Capture the cell that displays the provided text and extract its (X, Y) central coordinate. 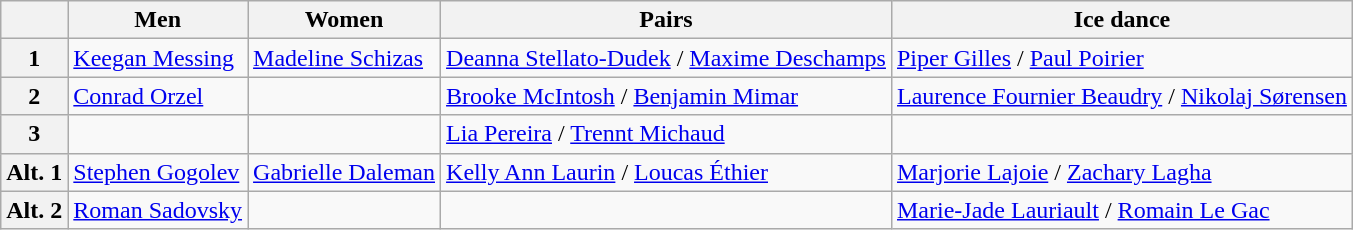
Ice dance (1122, 20)
2 (34, 96)
Keegan Messing (158, 58)
Madeline Schizas (344, 58)
1 (34, 58)
Men (158, 20)
Deanna Stellato-Dudek / Maxime Deschamps (666, 58)
Stephen Gogolev (158, 172)
Lia Pereira / Trennt Michaud (666, 134)
Brooke McIntosh / Benjamin Mimar (666, 96)
Conrad Orzel (158, 96)
Marjorie Lajoie / Zachary Lagha (1122, 172)
3 (34, 134)
Women (344, 20)
Kelly Ann Laurin / Loucas Éthier (666, 172)
Roman Sadovsky (158, 210)
Laurence Fournier Beaudry / Nikolaj Sørensen (1122, 96)
Alt. 2 (34, 210)
Gabrielle Daleman (344, 172)
Alt. 1 (34, 172)
Piper Gilles / Paul Poirier (1122, 58)
Pairs (666, 20)
Marie-Jade Lauriault / Romain Le Gac (1122, 210)
